Capture the cell that displays the provided text and extract its [X, Y] central coordinate. 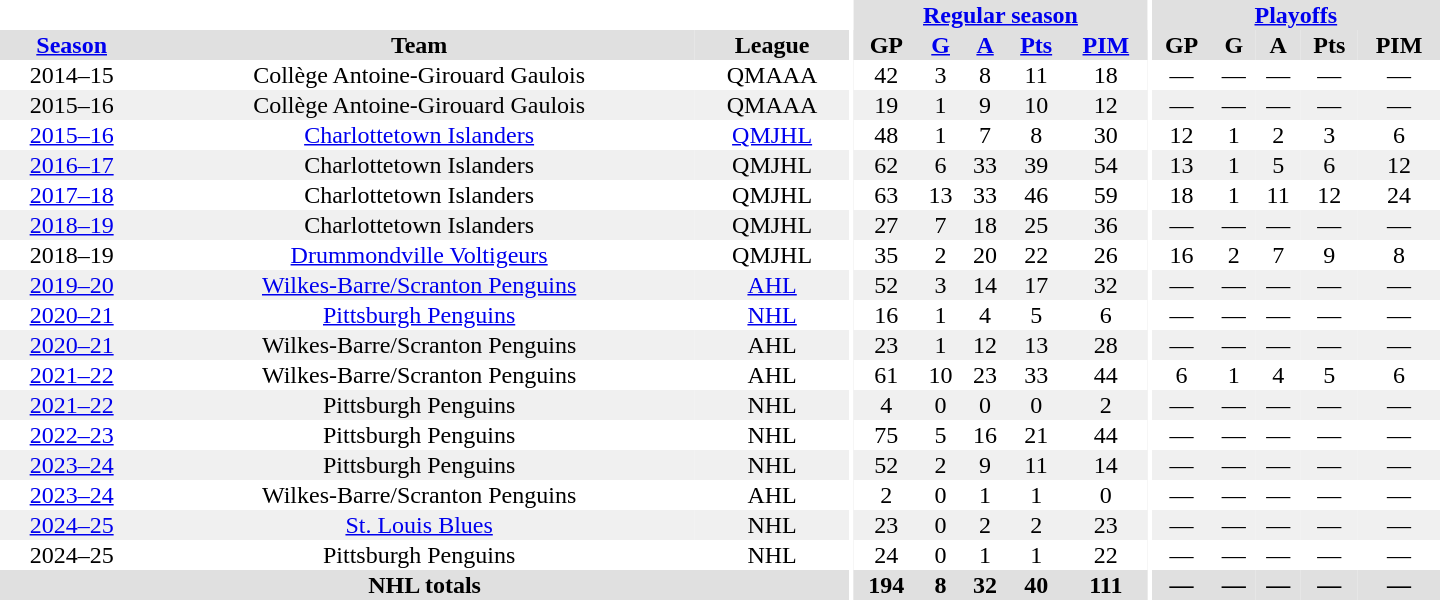
48 [886, 135]
2019–20 [72, 285]
42 [886, 75]
2016–17 [72, 165]
27 [886, 225]
30 [1106, 135]
26 [1106, 255]
17 [1036, 285]
59 [1106, 195]
62 [886, 165]
Regular season [1000, 15]
2017–18 [72, 195]
21 [1036, 435]
75 [886, 435]
Season [72, 45]
Drummondville Voltigeurs [419, 255]
194 [886, 585]
Playoffs [1296, 15]
25 [1036, 225]
111 [1106, 585]
63 [886, 195]
2014–15 [72, 75]
NHL totals [424, 585]
46 [1036, 195]
League [772, 45]
40 [1036, 585]
35 [886, 255]
39 [1036, 165]
36 [1106, 225]
61 [886, 375]
19 [886, 105]
Team [419, 45]
2022–23 [72, 435]
St. Louis Blues [419, 525]
54 [1106, 165]
28 [1106, 345]
20 [985, 255]
